Determine the (X, Y) coordinate at the center of the cell enclosing the given text.  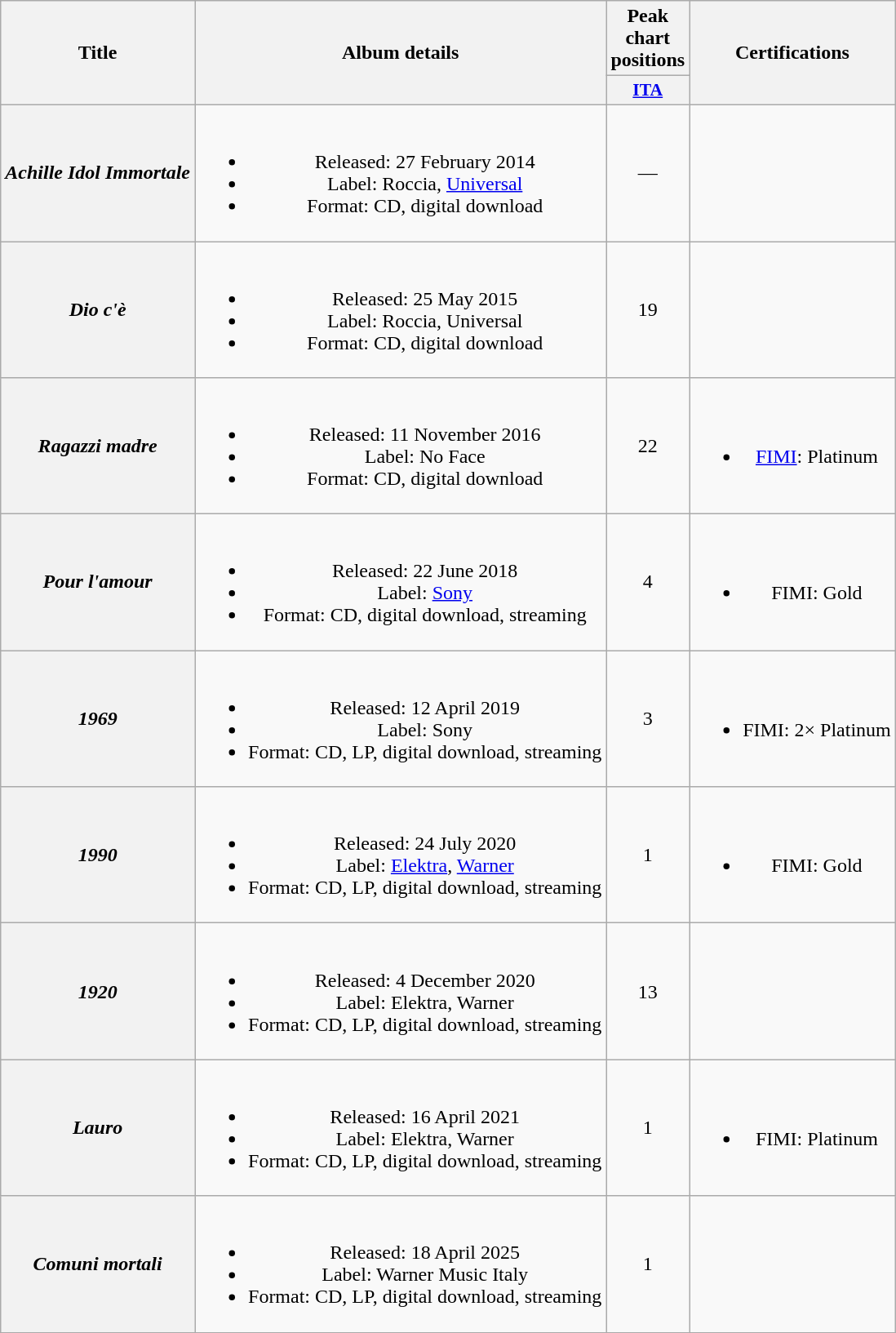
1969 (98, 718)
Ragazzi madre (98, 446)
Peak chart positions (648, 38)
Title (98, 53)
1990 (98, 855)
13 (648, 991)
1920 (98, 991)
Released: 18 April 2025Label: Warner Music ItalyFormat: CD, LP, digital download, streaming (400, 1264)
Released: 16 April 2021Label: Elektra, WarnerFormat: CD, LP, digital download, streaming (400, 1128)
Released: 24 July 2020Label: Elektra, WarnerFormat: CD, LP, digital download, streaming (400, 855)
Comuni mortali (98, 1264)
Released: 27 February 2014Label: Roccia, UniversalFormat: CD, digital download (400, 173)
Dio c'è (98, 310)
4 (648, 583)
3 (648, 718)
Released: 22 June 2018Label: SonyFormat: CD, digital download, streaming (400, 583)
Released: 11 November 2016Label: No FaceFormat: CD, digital download (400, 446)
Album details (400, 53)
Achille Idol Immortale (98, 173)
19 (648, 310)
22 (648, 446)
Pour l'amour (98, 583)
Lauro (98, 1128)
Released: 25 May 2015Label: Roccia, UniversalFormat: CD, digital download (400, 310)
FIMI: 2× Platinum (793, 718)
Certifications (793, 53)
Released: 4 December 2020Label: Elektra, WarnerFormat: CD, LP, digital download, streaming (400, 991)
ITA (648, 91)
— (648, 173)
Released: 12 April 2019Label: SonyFormat: CD, LP, digital download, streaming (400, 718)
